Pinpoint the cell where the given text exists, returning its (X, Y) midpoint coordinate. 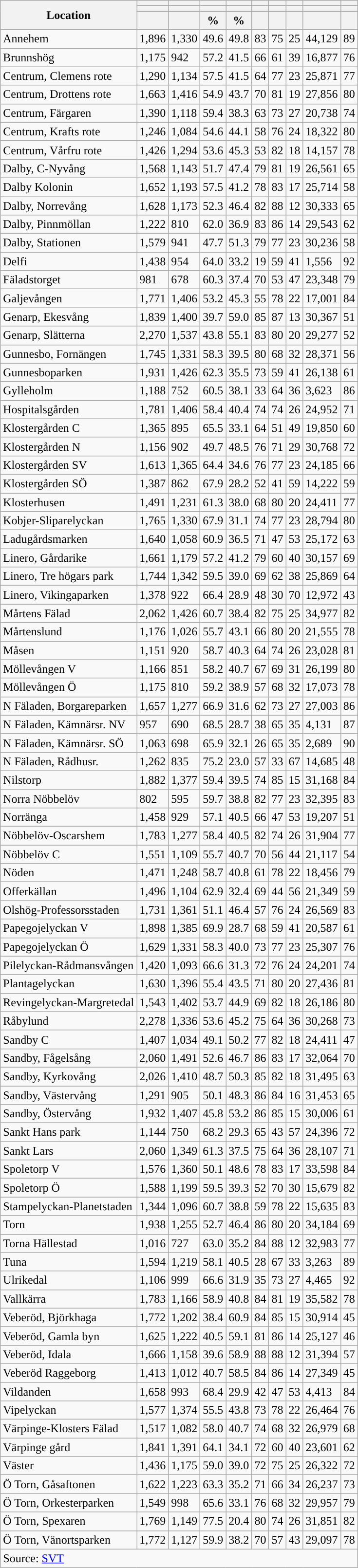
1,063 (153, 743)
39.7 (213, 317)
Veberöd, Björkhaga (69, 1317)
16,877 (321, 57)
90 (349, 743)
59.7 (213, 799)
752 (184, 391)
50.2 (239, 1039)
1,931 (153, 372)
2,026 (153, 1076)
50.3 (239, 1076)
30,157 (321, 558)
1,400 (184, 317)
32,064 (321, 1058)
835 (184, 761)
1,179 (184, 558)
19,850 (321, 428)
36.5 (239, 539)
20,587 (321, 928)
902 (184, 446)
1,093 (184, 965)
15,679 (321, 1188)
1,144 (153, 1132)
48.3 (239, 1095)
727 (184, 1243)
28,107 (321, 1151)
44.9 (239, 1002)
51.7 (213, 168)
Spoletorp V (69, 1169)
993 (184, 1392)
Nilstorp (69, 780)
33,598 (321, 1169)
77.5 (213, 1521)
1,387 (153, 483)
Linero, Tre högars park (69, 576)
Gunnesbo, Fornängen (69, 354)
26,237 (321, 1484)
1,290 (153, 76)
1,342 (184, 576)
1,551 (153, 854)
58.1 (213, 1262)
30,006 (321, 1114)
Torna Hällestad (69, 1243)
Linero, Gårdarike (69, 558)
1,625 (153, 1336)
46.7 (239, 1058)
48.7 (213, 1076)
Plantagelyckan (69, 984)
Gunnesboparken (69, 372)
25,871 (321, 76)
26,464 (321, 1410)
698 (184, 743)
750 (184, 1132)
32,395 (321, 799)
1,374 (184, 1410)
55 (260, 298)
Linero, Vikingaparken (69, 595)
Klostergården SÖ (69, 483)
N Fäladen, Kämnärsr. NV (69, 724)
66.9 (213, 706)
1,012 (184, 1373)
1,106 (153, 1280)
31,394 (321, 1354)
34.1 (239, 1447)
38.0 (239, 502)
1,898 (153, 928)
43.7 (239, 94)
26,569 (321, 910)
39 (294, 57)
1,652 (153, 187)
1,402 (184, 1002)
1,413 (153, 1373)
Pilelyckan-Rådmansvången (69, 965)
1,104 (184, 891)
1,588 (153, 1188)
Location (69, 15)
1,390 (153, 113)
998 (184, 1503)
1,517 (153, 1429)
49 (294, 428)
Värpinge gård (69, 1447)
957 (153, 724)
690 (184, 724)
1,839 (153, 317)
1,058 (184, 539)
26,199 (321, 669)
1,568 (153, 168)
942 (184, 57)
23,028 (321, 650)
32,983 (321, 1243)
Råbylund (69, 1021)
1,765 (153, 521)
929 (184, 817)
64.0 (213, 261)
66.4 (213, 595)
51.3 (239, 243)
Centrum, Drottens rote (69, 94)
1,932 (153, 1114)
1,543 (153, 1002)
31.9 (239, 1280)
48.6 (239, 1169)
Centrum, Clemens rote (69, 76)
1,246 (153, 131)
58.0 (213, 1429)
N Fäladen, Borgareparken (69, 706)
28 (260, 1262)
24,952 (321, 409)
Dalby, Pinnmöllan (69, 224)
3,263 (321, 1262)
1,188 (153, 391)
Ö Torn, Spexaren (69, 1521)
40.3 (239, 650)
25,714 (321, 187)
1,661 (153, 558)
57.1 (213, 817)
2,062 (153, 613)
68.2 (213, 1132)
13 (294, 317)
Olshög-Professorsstaden (69, 910)
17,073 (321, 687)
59.1 (239, 1336)
1,731 (153, 910)
30,768 (321, 446)
34.6 (239, 465)
Galjevången (69, 298)
65.6 (213, 1503)
Source: SVT (179, 1558)
34,977 (321, 613)
1,769 (153, 1521)
N Fäladen, Rådhusr. (69, 761)
28,371 (321, 354)
Klosterhusen (69, 502)
46 (349, 1336)
18,322 (321, 131)
55.5 (213, 1410)
23,601 (321, 1447)
Mårtenslund (69, 632)
1,594 (153, 1262)
38.9 (239, 687)
75.2 (213, 761)
802 (153, 799)
19,207 (321, 817)
21,117 (321, 854)
Hospitalsgården (69, 409)
18,456 (321, 873)
26,561 (321, 168)
60.5 (213, 391)
55.1 (239, 335)
Offerkällan (69, 891)
24,201 (321, 965)
1,666 (153, 1354)
Centrum, Krafts rote (69, 131)
1,882 (153, 780)
2,278 (153, 1021)
24,396 (321, 1132)
1,385 (184, 928)
65.5 (213, 428)
Tuna (69, 1262)
Ö Torn, Orkesterparken (69, 1503)
63.0 (213, 1243)
1,134 (184, 76)
Måsen (69, 650)
1,896 (153, 39)
Nöbbelöv-Oscarshem (69, 836)
981 (153, 280)
Klostergården N (69, 446)
21,349 (321, 891)
39.3 (239, 1188)
Centrum, Färgaren (69, 113)
1,360 (184, 1169)
43.5 (239, 984)
Norränga (69, 817)
30,367 (321, 317)
Brunnshög (69, 57)
Nöbbelöv C (69, 854)
48.5 (239, 446)
Ulrikedal (69, 1280)
31,168 (321, 780)
1,255 (184, 1225)
38.1 (239, 391)
35.5 (239, 372)
1,663 (153, 94)
20.4 (239, 1521)
49.8 (239, 39)
31,495 (321, 1076)
Värpinge-Klosters Fälad (69, 1429)
595 (184, 799)
Väster (69, 1466)
1,084 (184, 131)
1,396 (184, 984)
12,972 (321, 595)
49.6 (213, 39)
Torn (69, 1225)
31.6 (239, 706)
31 (294, 669)
Genarp, Ekesvång (69, 317)
54.9 (213, 94)
31.1 (239, 521)
Stampelyckan-Planetstaden (69, 1206)
45.8 (213, 1114)
47.7 (213, 243)
2,689 (321, 743)
1,378 (153, 595)
44,129 (321, 39)
30,333 (321, 206)
1,771 (153, 298)
54.6 (213, 131)
58.2 (213, 669)
4,131 (321, 724)
59.2 (213, 687)
3,623 (321, 391)
1,628 (153, 206)
Vipelyckan (69, 1410)
30,914 (321, 1317)
40.4 (239, 409)
Ladugårdsmarken (69, 539)
Papegojelyckan Ö (69, 947)
1,026 (184, 632)
32.4 (239, 891)
26,979 (321, 1429)
17,001 (321, 298)
1,156 (153, 446)
1,537 (184, 335)
1,416 (184, 94)
851 (184, 669)
1,149 (184, 1521)
1,096 (184, 1206)
64.4 (213, 465)
1,579 (153, 243)
Vildanden (69, 1392)
922 (184, 595)
1,262 (153, 761)
1,640 (153, 539)
999 (184, 1280)
1,622 (153, 1484)
1,630 (153, 984)
895 (184, 428)
24,185 (321, 465)
Möllevången V (69, 669)
Sandby, Fågelsång (69, 1058)
Kobjer-Sliparelyckan (69, 521)
1,436 (153, 1466)
29 (294, 446)
4,465 (321, 1280)
49.7 (213, 446)
26,138 (321, 372)
62.9 (213, 891)
Papegojelyckan V (69, 928)
38.2 (239, 1540)
Nöden (69, 873)
1,410 (184, 1076)
1,176 (153, 632)
1,118 (184, 113)
1,231 (184, 502)
63.3 (213, 1484)
1,613 (153, 465)
4,413 (321, 1392)
1,629 (153, 947)
941 (184, 243)
Sandby, Östervång (69, 1114)
59.9 (213, 1540)
27,003 (321, 706)
1,658 (153, 1392)
Veberöd Raggeborg (69, 1373)
35,582 (321, 1299)
31,851 (321, 1521)
Centrum, Vårfru rote (69, 150)
27,349 (321, 1373)
45.2 (239, 1021)
52.6 (213, 1058)
29,957 (321, 1503)
1,744 (153, 576)
Vallkärra (69, 1299)
28,794 (321, 521)
36.9 (239, 224)
25,172 (321, 539)
1,576 (153, 1169)
Dalby, Norrevång (69, 206)
Dalby Kolonin (69, 187)
39.6 (213, 1354)
14,157 (321, 150)
Dalby, Stationen (69, 243)
Veberöd, Idala (69, 1354)
Klostergården SV (69, 465)
37.5 (239, 1151)
31.3 (239, 965)
Sandby, Kyrkovång (69, 1076)
920 (184, 650)
15,635 (321, 1206)
1,361 (184, 910)
60.3 (213, 280)
1,173 (184, 206)
28.9 (239, 595)
26,322 (321, 1466)
1,438 (153, 261)
Revingelyckan-Margretedal (69, 1002)
1,016 (153, 1243)
1,577 (153, 1410)
52.3 (213, 206)
1,219 (184, 1262)
1,781 (153, 409)
23.0 (239, 761)
21,555 (321, 632)
Fäladstorget (69, 280)
Sandby C (69, 1039)
23,348 (321, 280)
20,738 (321, 113)
1,938 (153, 1225)
29,277 (321, 335)
65.9 (213, 743)
30,236 (321, 243)
42 (260, 1392)
1,127 (184, 1540)
54 (349, 854)
Gylleholm (69, 391)
25,307 (321, 947)
862 (184, 483)
905 (184, 1095)
43.1 (239, 632)
64.1 (213, 1447)
33.2 (239, 261)
1,082 (184, 1429)
51.1 (213, 910)
34,184 (321, 1225)
49.1 (213, 1039)
Sankt Lars (69, 1151)
1,294 (184, 150)
Veberöd, Gamla byn (69, 1336)
1,471 (153, 873)
Mårtens Fälad (69, 613)
38.3 (239, 113)
Ö Torn, Vänortsparken (69, 1540)
14,685 (321, 761)
1,193 (184, 187)
1,034 (184, 1039)
Ö Torn, Gåsaftonen (69, 1484)
16 (294, 1095)
29,543 (321, 224)
Sankt Hans park (69, 1132)
1,377 (184, 780)
44.1 (239, 131)
26,186 (321, 1002)
678 (184, 280)
27,856 (321, 94)
Sandby, Västervång (69, 1095)
1,349 (184, 1151)
68.5 (213, 724)
14,222 (321, 483)
Dalby, C-Nyvång (69, 168)
1,202 (184, 1317)
1,344 (153, 1206)
53.7 (213, 1002)
Annehem (69, 39)
1,745 (153, 354)
1,657 (153, 706)
62.0 (213, 224)
1,549 (153, 1503)
1,199 (184, 1188)
68.4 (213, 1392)
34 (294, 1484)
Möllevången Ö (69, 687)
1,291 (153, 1095)
1,556 (321, 261)
1,391 (184, 1447)
55.4 (213, 984)
1,248 (184, 873)
69.9 (213, 928)
62.3 (213, 372)
29.3 (239, 1132)
1,336 (184, 1021)
58.5 (239, 1373)
2,270 (153, 335)
N Fäladen, Kämnärsr. SÖ (69, 743)
29,097 (321, 1540)
Norra Nöbbelöv (69, 799)
1,158 (184, 1354)
31,904 (321, 836)
40.0 (239, 947)
29.9 (239, 1392)
31,453 (321, 1095)
25,127 (321, 1336)
37.4 (239, 280)
1,109 (184, 854)
25,869 (321, 576)
27,436 (321, 984)
Spoletorp Ö (69, 1188)
47.4 (239, 168)
1,420 (153, 965)
Genarp, Slätterna (69, 335)
32.1 (239, 743)
30,268 (321, 1021)
1,496 (153, 891)
1,151 (153, 650)
52.7 (213, 1225)
1,143 (184, 168)
Klostergården C (69, 428)
1,458 (153, 817)
954 (184, 261)
1,223 (184, 1484)
28.2 (239, 483)
1,841 (153, 1447)
Delfi (69, 261)
